Locate the cell with the specified text and output its [x, y] center coordinate. 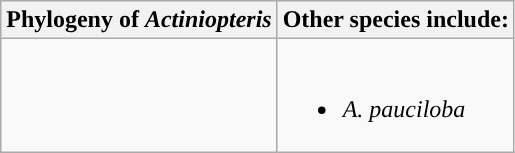
Phylogeny of Actiniopteris [139, 20]
Other species include: [396, 20]
A. pauciloba [396, 96]
